Return the [X, Y] coordinate for the center point of the cell that contains the specified text.  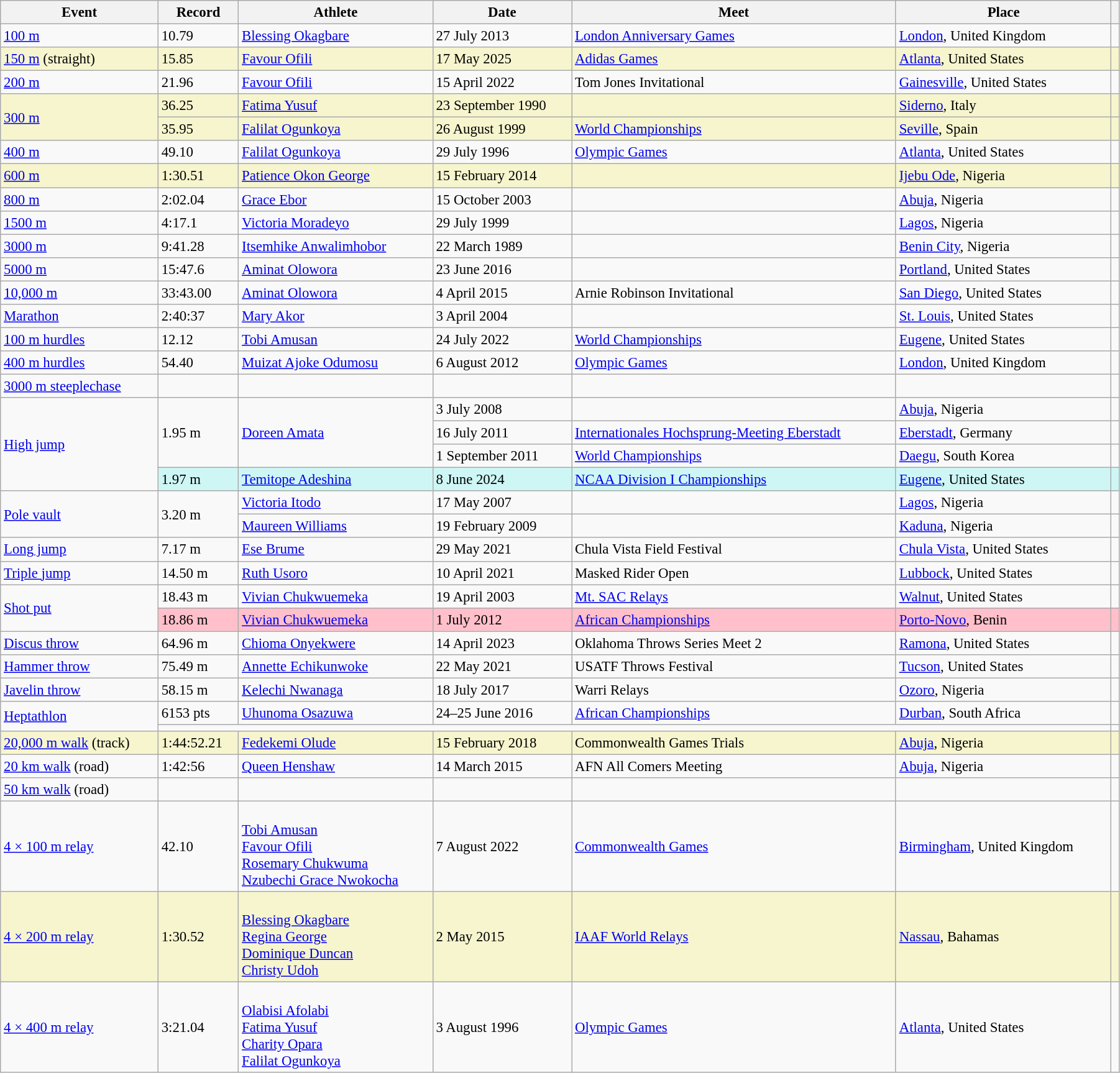
Birmingham, United Kingdom [1003, 847]
10,000 m [80, 293]
20 km walk (road) [80, 767]
12.12 [198, 339]
22 March 1989 [502, 246]
Nassau, Bahamas [1003, 937]
4 × 200 m relay [80, 937]
Seville, Spain [1003, 129]
Muizat Ajoke Odumosu [336, 363]
Annette Echikunwoke [336, 667]
18 July 2017 [502, 690]
Siderno, Italy [1003, 106]
1 July 2012 [502, 619]
6 August 2012 [502, 363]
Olabisi AfolabiFatima YusufCharity OparaFalilat Ogunkoya [336, 1028]
Chula Vista, United States [1003, 550]
Fedekemi Olude [336, 743]
54.40 [198, 363]
150 m (straight) [80, 59]
Arnie Robinson Invitational [734, 293]
Tobi Amusan [336, 339]
Itsemhike Anwalimhobor [336, 246]
Mary Akor [336, 316]
Hammer throw [80, 667]
Meet [734, 12]
Benin City, Nigeria [1003, 246]
San Diego, United States [1003, 293]
23 June 2016 [502, 269]
19 April 2003 [502, 596]
Patience Okon George [336, 176]
9:41.28 [198, 246]
7 August 2022 [502, 847]
Warri Relays [734, 690]
Marathon [80, 316]
75.49 m [198, 667]
Masked Rider Open [734, 573]
15 October 2003 [502, 199]
2 May 2015 [502, 937]
3 August 1996 [502, 1028]
21.96 [198, 83]
400 m [80, 152]
23 September 1990 [502, 106]
Record [198, 12]
29 July 1996 [502, 152]
3:21.04 [198, 1028]
Gainesville, United States [1003, 83]
Tom Jones Invitational [734, 83]
4 × 100 m relay [80, 847]
14 March 2015 [502, 767]
3 July 2008 [502, 409]
IAAF World Relays [734, 937]
Portland, United States [1003, 269]
Chioma Onyekwere [336, 643]
Tucson, United States [1003, 667]
Victoria Itodo [336, 503]
Uhunoma Osazuwa [336, 713]
Ruth Usoro [336, 573]
Blessing OkagbareRegina GeorgeDominique DuncanChristy Udoh [336, 937]
Chula Vista Field Festival [734, 550]
Event [80, 12]
800 m [80, 199]
Blessing Okagbare [336, 36]
Doreen Amata [336, 432]
3.20 m [198, 514]
High jump [80, 444]
7.17 m [198, 550]
18.43 m [198, 596]
Internationales Hochsprung-Meeting Eberstadt [734, 433]
33:43.00 [198, 293]
USATF Throws Festival [734, 667]
4:17.1 [198, 222]
Heptathlon [80, 716]
36.25 [198, 106]
1:30.51 [198, 176]
27 July 2013 [502, 36]
Eberstadt, Germany [1003, 433]
Ese Brume [336, 550]
2:02.04 [198, 199]
Commonwealth Games [734, 847]
1:30.52 [198, 937]
Javelin throw [80, 690]
London Anniversary Games [734, 36]
300 m [80, 117]
100 m [80, 36]
100 m hurdles [80, 339]
1:44:52.21 [198, 743]
600 m [80, 176]
1.97 m [198, 480]
200 m [80, 83]
Daegu, South Korea [1003, 456]
St. Louis, United States [1003, 316]
Pole vault [80, 514]
Long jump [80, 550]
4 April 2015 [502, 293]
Date [502, 12]
15 February 2014 [502, 176]
19 February 2009 [502, 526]
1 September 2011 [502, 456]
1:42:56 [198, 767]
14 April 2023 [502, 643]
64.96 m [198, 643]
15:47.6 [198, 269]
Adidas Games [734, 59]
49.10 [198, 152]
5000 m [80, 269]
24–25 June 2016 [502, 713]
Mt. SAC Relays [734, 596]
Fatima Yusuf [336, 106]
Tobi AmusanFavour OfiliRosemary ChukwumaNzubechi Grace Nwokocha [336, 847]
14.50 m [198, 573]
22 May 2021 [502, 667]
Maureen Williams [336, 526]
17 May 2025 [502, 59]
35.95 [198, 129]
Ijebu Ode, Nigeria [1003, 176]
58.15 m [198, 690]
Place [1003, 12]
Athlete [336, 12]
18.86 m [198, 619]
29 May 2021 [502, 550]
Durban, South Africa [1003, 713]
Ozoro, Nigeria [1003, 690]
4 × 400 m relay [80, 1028]
Triple jump [80, 573]
NCAA Division I Championships [734, 480]
Walnut, United States [1003, 596]
Shot put [80, 608]
Kelechi Nwanaga [336, 690]
42.10 [198, 847]
Porto-Novo, Benin [1003, 619]
15.85 [198, 59]
3000 m steeplechase [80, 386]
24 July 2022 [502, 339]
3 April 2004 [502, 316]
15 April 2022 [502, 83]
400 m hurdles [80, 363]
Commonwealth Games Trials [734, 743]
50 km walk (road) [80, 790]
8 June 2024 [502, 480]
6153 pts [198, 713]
1.95 m [198, 432]
29 July 1999 [502, 222]
10 April 2021 [502, 573]
10.79 [198, 36]
3000 m [80, 246]
Victoria Moradeyo [336, 222]
Queen Henshaw [336, 767]
Kaduna, Nigeria [1003, 526]
26 August 1999 [502, 129]
1500 m [80, 222]
Temitope Adeshina [336, 480]
Lubbock, United States [1003, 573]
Discus throw [80, 643]
Ramona, United States [1003, 643]
AFN All Comers Meeting [734, 767]
Oklahoma Throws Series Meet 2 [734, 643]
15 February 2018 [502, 743]
17 May 2007 [502, 503]
Grace Ebor [336, 199]
2:40:37 [198, 316]
16 July 2011 [502, 433]
20,000 m walk (track) [80, 743]
